Return [x, y] of the center of cell containing provided text 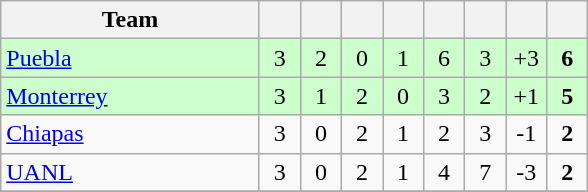
4 [444, 172]
Puebla [130, 58]
UANL [130, 172]
7 [486, 172]
+3 [526, 58]
-3 [526, 172]
Monterrey [130, 96]
5 [568, 96]
Team [130, 20]
Chiapas [130, 134]
-1 [526, 134]
+1 [526, 96]
